Extract the (x, y) coordinate from the center of the cell holding the provided text.  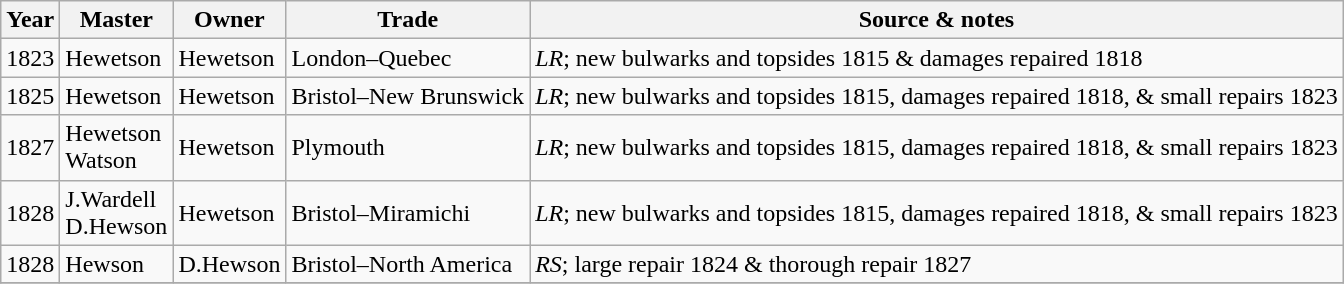
1825 (30, 96)
Plymouth (408, 148)
HewetsonWatson (116, 148)
LR; new bulwarks and topsides 1815 & damages repaired 1818 (937, 58)
London–Quebec (408, 58)
Owner (230, 20)
J.WardellD.Hewson (116, 212)
Bristol–North America (408, 264)
1827 (30, 148)
1823 (30, 58)
Trade (408, 20)
Bristol–New Brunswick (408, 96)
D.Hewson (230, 264)
Source & notes (937, 20)
Year (30, 20)
Master (116, 20)
Hewson (116, 264)
Bristol–Miramichi (408, 212)
RS; large repair 1824 & thorough repair 1827 (937, 264)
